Output the (X, Y) coordinate of the center of the cell containing the given text.  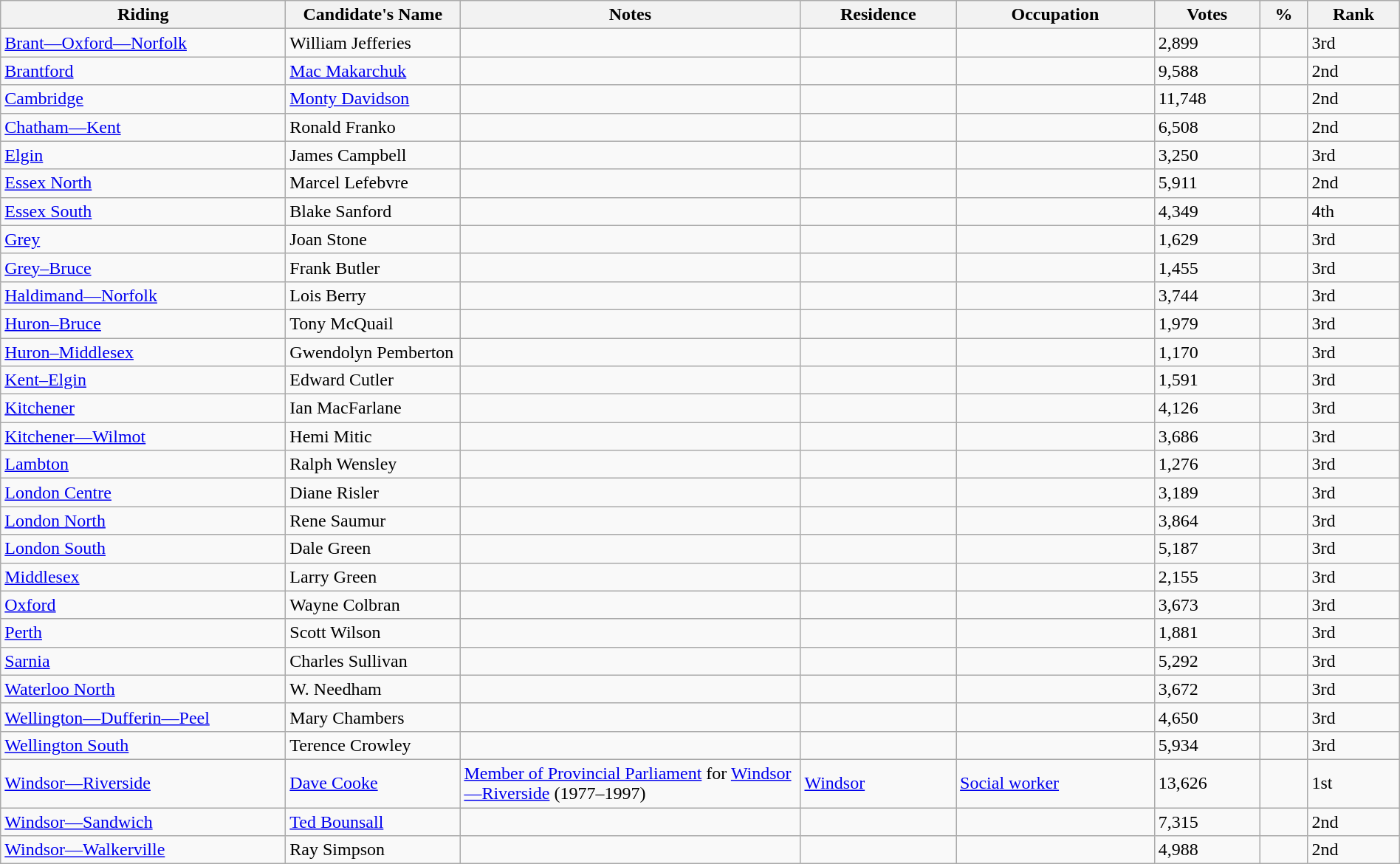
1,979 (1207, 323)
Mary Chambers (373, 717)
Ian MacFarlane (373, 408)
1,455 (1207, 267)
Huron–Middlesex (143, 352)
6,508 (1207, 127)
Essex North (143, 183)
Grey–Bruce (143, 267)
Larry Green (373, 577)
William Jefferies (373, 43)
4,988 (1207, 850)
Brant—Oxford—Norfolk (143, 43)
Dale Green (373, 549)
7,315 (1207, 822)
Dave Cooke (373, 783)
Windsor—Sandwich (143, 822)
4,650 (1207, 717)
Kent–Elgin (143, 380)
Windsor (879, 783)
Grey (143, 239)
4th (1353, 211)
1,170 (1207, 352)
London Centre (143, 493)
1,276 (1207, 464)
13,626 (1207, 783)
Notes (631, 15)
Lambton (143, 464)
Rene Saumur (373, 521)
2,155 (1207, 577)
Brantford (143, 71)
3,673 (1207, 605)
Windsor—Walkerville (143, 850)
3,744 (1207, 295)
Ted Bounsall (373, 822)
Mac Makarchuk (373, 71)
Charles Sullivan (373, 661)
4,126 (1207, 408)
3,864 (1207, 521)
Elgin (143, 155)
Frank Butler (373, 267)
Terence Crowley (373, 745)
Ronald Franko (373, 127)
Riding (143, 15)
Cambridge (143, 99)
Wellington South (143, 745)
Wayne Colbran (373, 605)
Blake Sanford (373, 211)
Rank (1353, 15)
Edward Cutler (373, 380)
Haldimand—Norfolk (143, 295)
Candidate's Name (373, 15)
5,292 (1207, 661)
Occupation (1056, 15)
Kitchener (143, 408)
Windsor—Riverside (143, 783)
Marcel Lefebvre (373, 183)
Ray Simpson (373, 850)
Ralph Wensley (373, 464)
1st (1353, 783)
3,686 (1207, 436)
Middlesex (143, 577)
Hemi Mitic (373, 436)
Votes (1207, 15)
5,911 (1207, 183)
2,899 (1207, 43)
Diane Risler (373, 493)
3,250 (1207, 155)
Chatham—Kent (143, 127)
1,591 (1207, 380)
Perth (143, 633)
Social worker (1056, 783)
5,934 (1207, 745)
4,349 (1207, 211)
Residence (879, 15)
London South (143, 549)
Scott Wilson (373, 633)
Waterloo North (143, 689)
Joan Stone (373, 239)
1,881 (1207, 633)
9,588 (1207, 71)
3,672 (1207, 689)
Huron–Bruce (143, 323)
1,629 (1207, 239)
5,187 (1207, 549)
Kitchener—Wilmot (143, 436)
Essex South (143, 211)
3,189 (1207, 493)
Tony McQuail (373, 323)
Monty Davidson (373, 99)
Lois Berry (373, 295)
11,748 (1207, 99)
Sarnia (143, 661)
James Campbell (373, 155)
W. Needham (373, 689)
Oxford (143, 605)
Wellington—Dufferin—Peel (143, 717)
Member of Provincial Parliament for Windsor—Riverside (1977–1997) (631, 783)
% (1283, 15)
Gwendolyn Pemberton (373, 352)
London North (143, 521)
